Pinpoint the cell where the given text exists, returning its [X, Y] midpoint coordinate. 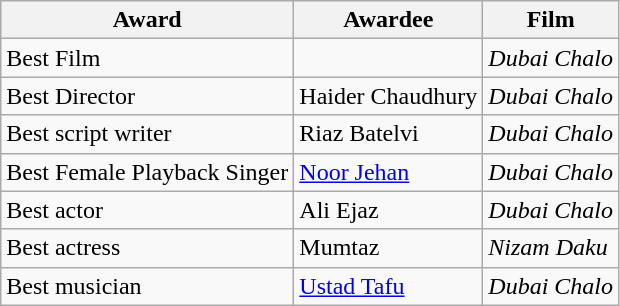
Ali Ejaz [388, 210]
Nizam Daku [551, 248]
Haider Chaudhury [388, 96]
Best musician [148, 286]
Best Director [148, 96]
Ustad Tafu [388, 286]
Best Female Playback Singer [148, 172]
Best Film [148, 58]
Award [148, 20]
Noor Jehan [388, 172]
Awardee [388, 20]
Riaz Batelvi [388, 134]
Best actor [148, 210]
Mumtaz [388, 248]
Film [551, 20]
Best actress [148, 248]
Best script writer [148, 134]
